Scan for the cell matching the given text and deliver its [X, Y] coordinate at center. 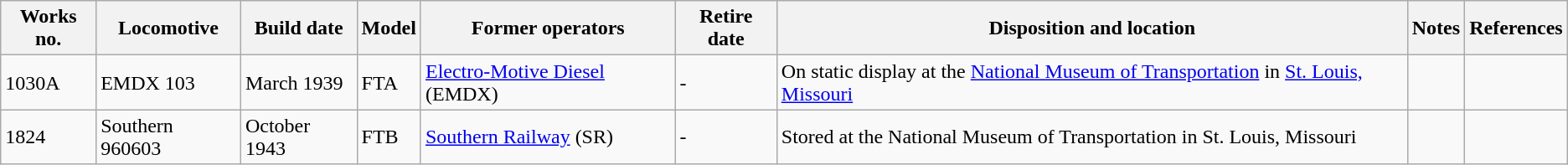
Retire date [725, 28]
October 1943 [298, 137]
On static display at the National Museum of Transportation in St. Louis, Missouri [1092, 82]
EMDX 103 [169, 82]
Stored at the National Museum of Transportation in St. Louis, Missouri [1092, 137]
March 1939 [298, 82]
1030A [49, 82]
Disposition and location [1092, 28]
Former operators [548, 28]
Electro-Motive Diesel (EMDX) [548, 82]
Works no. [49, 28]
Notes [1436, 28]
Model [389, 28]
FTB [389, 137]
References [1516, 28]
Southern 960603 [169, 137]
Southern Railway (SR) [548, 137]
1824 [49, 137]
Build date [298, 28]
FTA [389, 82]
Locomotive [169, 28]
